Detect which cell encompasses the target text, then output its (X, Y) center coordinate. 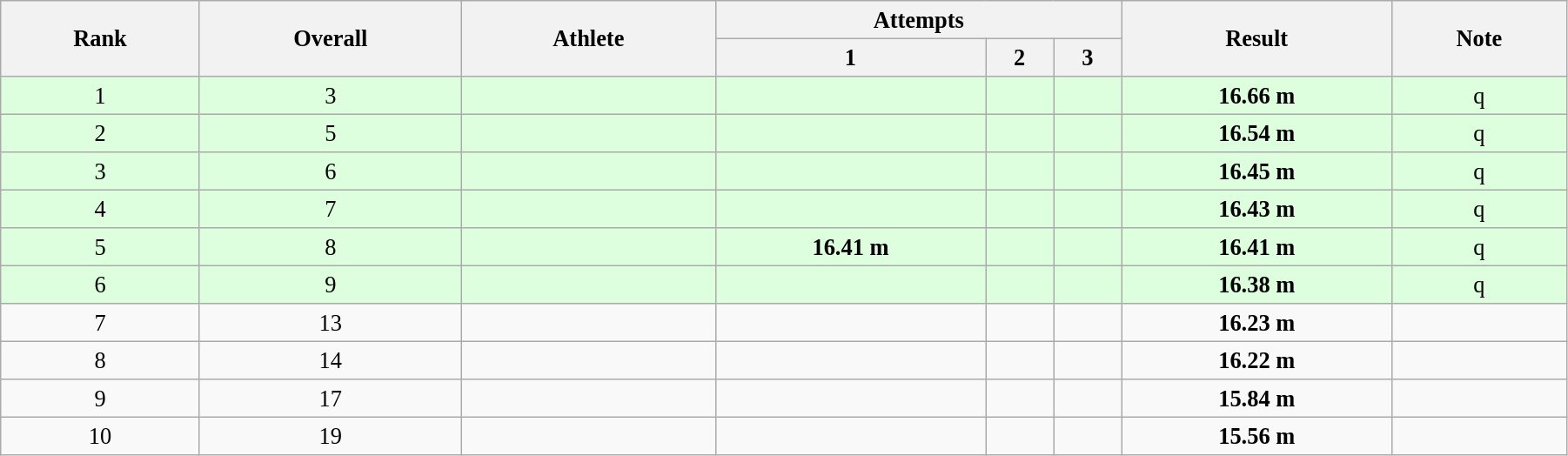
16.54 m (1256, 133)
16.23 m (1256, 323)
16.45 m (1256, 171)
16.66 m (1256, 95)
15.84 m (1256, 399)
Note (1479, 38)
16.38 m (1256, 285)
10 (100, 436)
Athlete (588, 38)
17 (331, 399)
16.22 m (1256, 360)
Attempts (919, 19)
4 (100, 209)
19 (331, 436)
16.43 m (1256, 209)
Rank (100, 38)
14 (331, 360)
Overall (331, 38)
15.56 m (1256, 436)
Result (1256, 38)
13 (331, 323)
